Extract the [x, y] coordinate from the center of the cell holding the provided text.  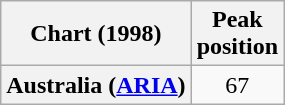
67 [237, 85]
Chart (1998) [96, 34]
Peakposition [237, 34]
Australia (ARIA) [96, 85]
